Provide the (x, y) coordinate of the cell's center where the given text is located.  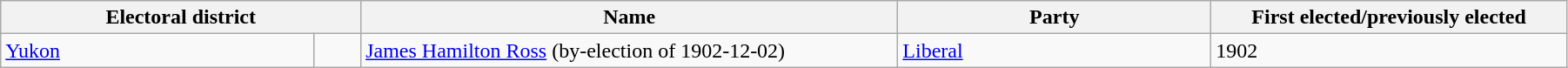
1902 (1389, 51)
Name (630, 17)
James Hamilton Ross (by-election of 1902-12-02) (630, 51)
Electoral district (181, 17)
First elected/previously elected (1389, 17)
Liberal (1055, 51)
Party (1055, 17)
Yukon (157, 51)
